Pinpoint the cell where the given text exists, returning its (X, Y) midpoint coordinate. 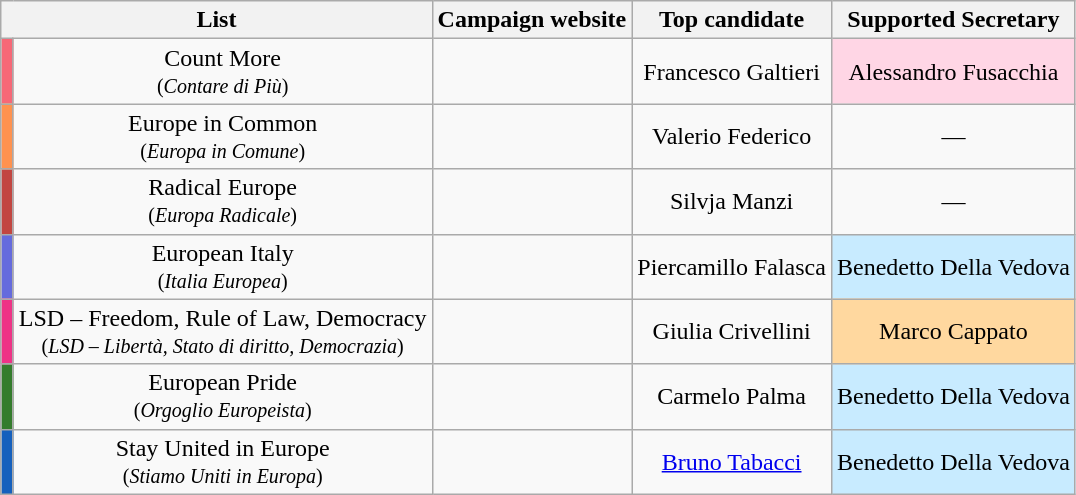
Count More(Contare di Più) (222, 72)
Francesco Galtieri (732, 72)
Piercamillo Falasca (732, 266)
Radical Europe(Europa Radicale) (222, 202)
Giulia Crivellini (732, 332)
Stay United in Europe(Stiamo Uniti in Europa) (222, 462)
Bruno Tabacci (732, 462)
Supported Secretary (953, 20)
Europe in Common(Europa in Comune) (222, 136)
Marco Cappato (953, 332)
European Pride(Orgoglio Europeista) (222, 396)
Alessandro Fusacchia (953, 72)
Valerio Federico (732, 136)
Campaign website (532, 20)
LSD – Freedom, Rule of Law, Democracy(LSD – Libertà, Stato di diritto, Democrazia) (222, 332)
List (216, 20)
Carmelo Palma (732, 396)
European Italy(Italia Europea) (222, 266)
Top candidate (732, 20)
Silvja Manzi (732, 202)
